Provide the [x, y] coordinate of the cell's center where the given text is located.  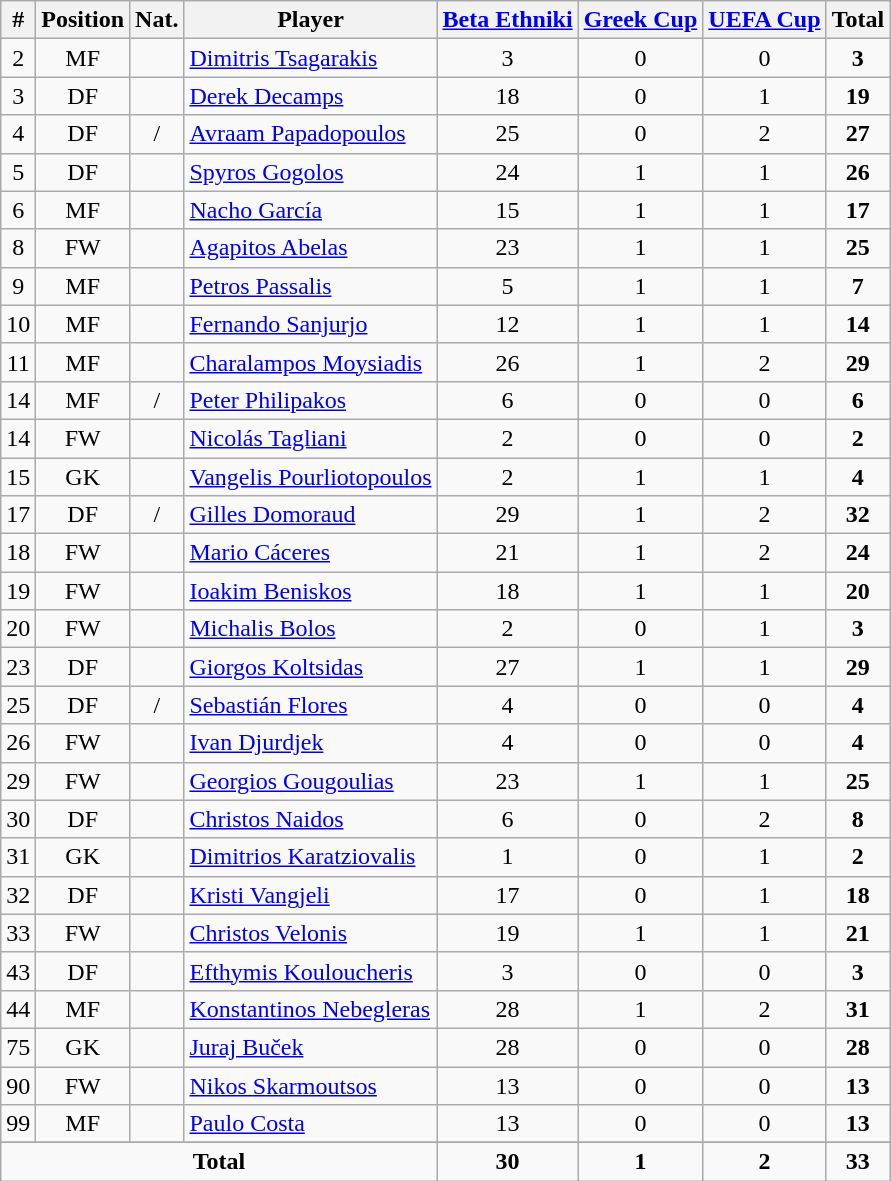
Nicolás Tagliani [310, 438]
Nacho García [310, 210]
Peter Philipakos [310, 400]
Michalis Bolos [310, 629]
Petros Passalis [310, 286]
Nat. [157, 20]
11 [18, 362]
Agapitos Abelas [310, 248]
Efthymis Kouloucheris [310, 971]
Christos Velonis [310, 933]
Giorgos Koltsidas [310, 667]
7 [858, 286]
Paulo Costa [310, 1124]
Position [83, 20]
Charalampos Moysiadis [310, 362]
12 [508, 324]
43 [18, 971]
UEFA Cup [764, 20]
Dimitris Tsagarakis [310, 58]
Ivan Djurdjek [310, 743]
Konstantinos Nebegleras [310, 1009]
Avraam Papadopoulos [310, 134]
Vangelis Pourliotopoulos [310, 477]
Dimitrios Karatziovalis [310, 857]
Nikos Skarmoutsos [310, 1085]
Player [310, 20]
Beta Ethniki [508, 20]
Sebastián Flores [310, 705]
44 [18, 1009]
Christos Naidos [310, 819]
99 [18, 1124]
Derek Decamps [310, 96]
90 [18, 1085]
10 [18, 324]
Greek Cup [640, 20]
75 [18, 1047]
Spyros Gogolos [310, 172]
9 [18, 286]
# [18, 20]
Georgios Gougoulias [310, 781]
Ioakim Beniskos [310, 591]
Mario Cáceres [310, 553]
Kristi Vangjeli [310, 895]
Gilles Domoraud [310, 515]
Fernando Sanjurjo [310, 324]
Juraj Buček [310, 1047]
